For the text-containing cell, return its midpoint in [x, y] coordinate format. 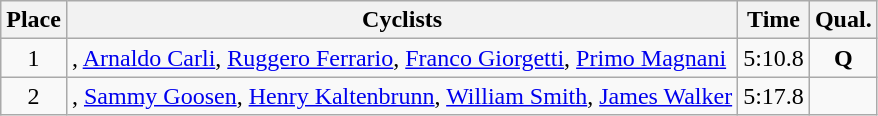
Qual. [843, 20]
Place [34, 20]
, Sammy Goosen, Henry Kaltenbrunn, William Smith, James Walker [402, 96]
2 [34, 96]
, Arnaldo Carli, Ruggero Ferrario, Franco Giorgetti, Primo Magnani [402, 58]
5:17.8 [774, 96]
Q [843, 58]
Cyclists [402, 20]
Time [774, 20]
5:10.8 [774, 58]
1 [34, 58]
